For the text-containing cell, return its midpoint in [X, Y] coordinate format. 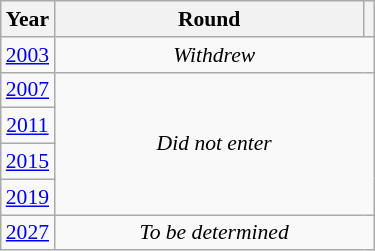
Year [28, 19]
2015 [28, 162]
To be determined [214, 233]
Did not enter [214, 143]
Withdrew [214, 55]
2003 [28, 55]
2007 [28, 90]
2011 [28, 126]
2027 [28, 233]
2019 [28, 197]
Round [209, 19]
